Scan for the cell matching the given text and deliver its [X, Y] coordinate at center. 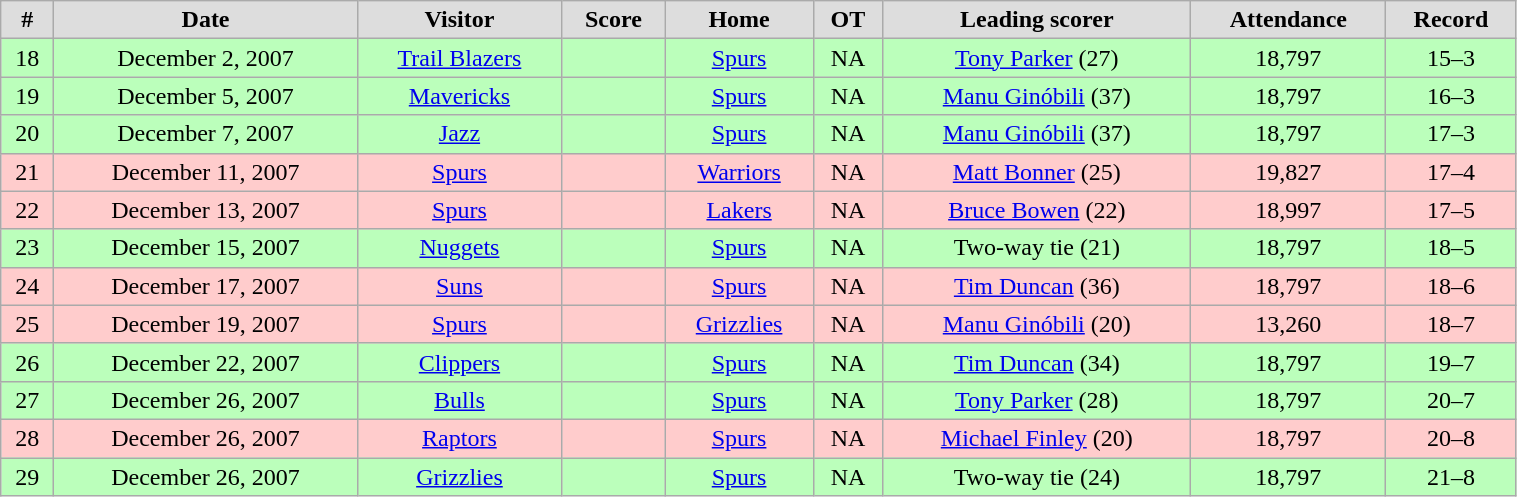
December 5, 2007 [206, 96]
Tim Duncan (36) [1037, 286]
Tim Duncan (34) [1037, 362]
Bulls [460, 400]
Bruce Bowen (22) [1037, 210]
Raptors [460, 438]
19 [28, 96]
December 13, 2007 [206, 210]
18–6 [1451, 286]
17–3 [1451, 134]
15–3 [1451, 58]
18–7 [1451, 324]
Date [206, 20]
18,997 [1288, 210]
27 [28, 400]
Score [614, 20]
Mavericks [460, 96]
Suns [460, 286]
Leading scorer [1037, 20]
Home [739, 20]
Manu Ginóbili (20) [1037, 324]
Lakers [739, 210]
19–7 [1451, 362]
Michael Finley (20) [1037, 438]
24 [28, 286]
December 11, 2007 [206, 172]
17–4 [1451, 172]
25 [28, 324]
December 15, 2007 [206, 248]
16–3 [1451, 96]
December 19, 2007 [206, 324]
23 [28, 248]
Attendance [1288, 20]
20–7 [1451, 400]
Matt Bonner (25) [1037, 172]
28 [28, 438]
26 [28, 362]
# [28, 20]
Two-way tie (24) [1037, 477]
OT [848, 20]
December 17, 2007 [206, 286]
Warriors [739, 172]
17–5 [1451, 210]
Jazz [460, 134]
29 [28, 477]
Tony Parker (27) [1037, 58]
20 [28, 134]
Visitor [460, 20]
December 2, 2007 [206, 58]
21 [28, 172]
Tony Parker (28) [1037, 400]
18–5 [1451, 248]
18 [28, 58]
22 [28, 210]
Trail Blazers [460, 58]
December 22, 2007 [206, 362]
Clippers [460, 362]
Two-way tie (21) [1037, 248]
20–8 [1451, 438]
Nuggets [460, 248]
Record [1451, 20]
December 7, 2007 [206, 134]
13,260 [1288, 324]
21–8 [1451, 477]
19,827 [1288, 172]
